Output the [X, Y] coordinate of the center of the cell containing the given text.  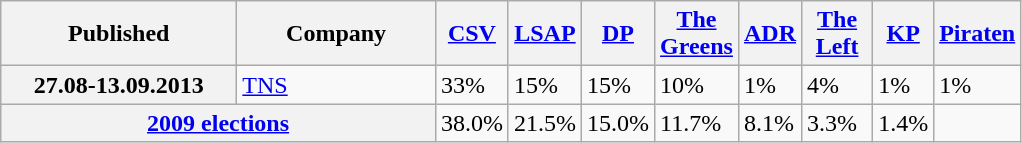
8.1% [770, 123]
10% [697, 85]
11.7% [697, 123]
LSAP [544, 34]
Published [119, 34]
Company [336, 34]
1.4% [904, 123]
15.0% [618, 123]
33% [472, 85]
KP [904, 34]
27.08-13.09.2013 [119, 85]
DP [618, 34]
Piraten [978, 34]
ADR [770, 34]
38.0% [472, 123]
The Left [838, 34]
TNS [336, 85]
3.3% [838, 123]
CSV [472, 34]
21.5% [544, 123]
2009 elections [218, 123]
The Greens [697, 34]
4% [838, 85]
